Identify which cell holds the provided text, then report its (x, y) central coordinate. 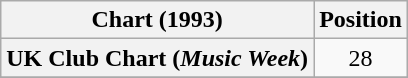
28 (361, 58)
UK Club Chart (Music Week) (158, 58)
Position (361, 20)
Chart (1993) (158, 20)
